Find where the given text appears and provide that cell's center as [X, Y] coordinate. 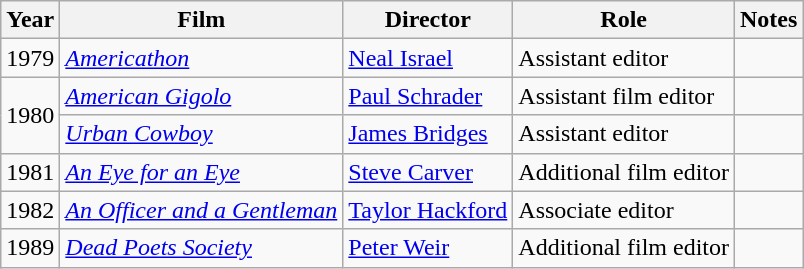
Director [428, 20]
Associate editor [624, 210]
An Eye for an Eye [202, 172]
Urban Cowboy [202, 134]
Year [30, 20]
American Gigolo [202, 96]
Americathon [202, 58]
Dead Poets Society [202, 248]
Notes [769, 20]
1981 [30, 172]
Assistant film editor [624, 96]
Role [624, 20]
Taylor Hackford [428, 210]
James Bridges [428, 134]
An Officer and a Gentleman [202, 210]
Neal Israel [428, 58]
1979 [30, 58]
1982 [30, 210]
Paul Schrader [428, 96]
1980 [30, 115]
Peter Weir [428, 248]
1989 [30, 248]
Steve Carver [428, 172]
Film [202, 20]
